Detect which cell encompasses the target text, then output its [x, y] center coordinate. 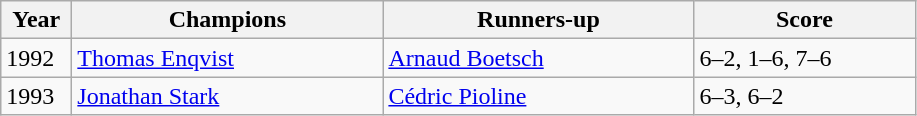
Score [804, 20]
6–3, 6–2 [804, 96]
Jonathan Stark [228, 96]
Champions [228, 20]
Arnaud Boetsch [538, 58]
Runners-up [538, 20]
6–2, 1–6, 7–6 [804, 58]
1992 [36, 58]
Cédric Pioline [538, 96]
1993 [36, 96]
Thomas Enqvist [228, 58]
Year [36, 20]
